From the cell containing the given text, extract its center point as (x, y) coordinate. 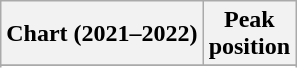
Peakposition (249, 34)
Chart (2021–2022) (102, 34)
